Capture the cell that displays the provided text and extract its [X, Y] central coordinate. 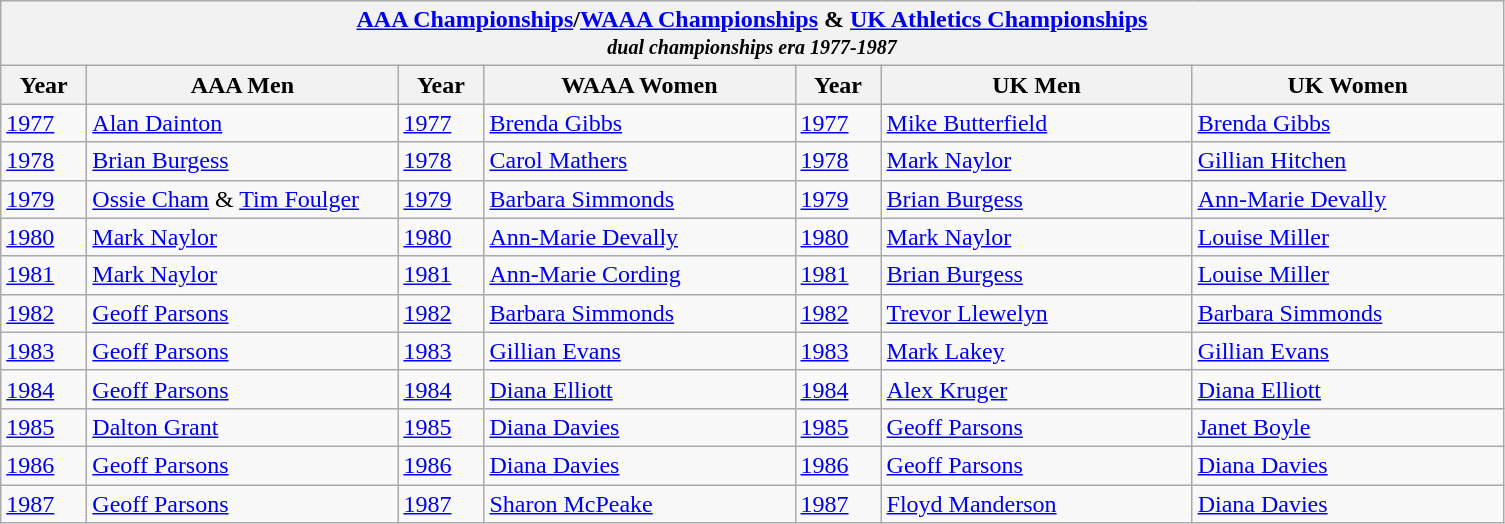
WAAA Women [640, 85]
AAA Men [242, 85]
Sharon McPeake [640, 503]
Carol Mathers [640, 161]
Janet Boyle [1348, 427]
UK Men [1036, 85]
Gillian Hitchen [1348, 161]
Trevor Llewelyn [1036, 313]
Mike Butterfield [1036, 123]
Ossie Cham & Tim Foulger [242, 199]
AAA Championships/WAAA Championships & UK Athletics Championshipsdual championships era 1977-1987 [752, 34]
Mark Lakey [1036, 351]
UK Women [1348, 85]
Floyd Manderson [1036, 503]
Dalton Grant [242, 427]
Ann-Marie Cording [640, 275]
Alex Kruger [1036, 389]
Alan Dainton [242, 123]
